Detect which cell encompasses the target text, then output its [x, y] center coordinate. 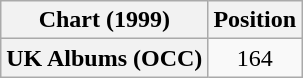
UK Albums (OCC) [104, 58]
Chart (1999) [104, 20]
Position [255, 20]
164 [255, 58]
